Scan for the cell matching the given text and deliver its [X, Y] coordinate at center. 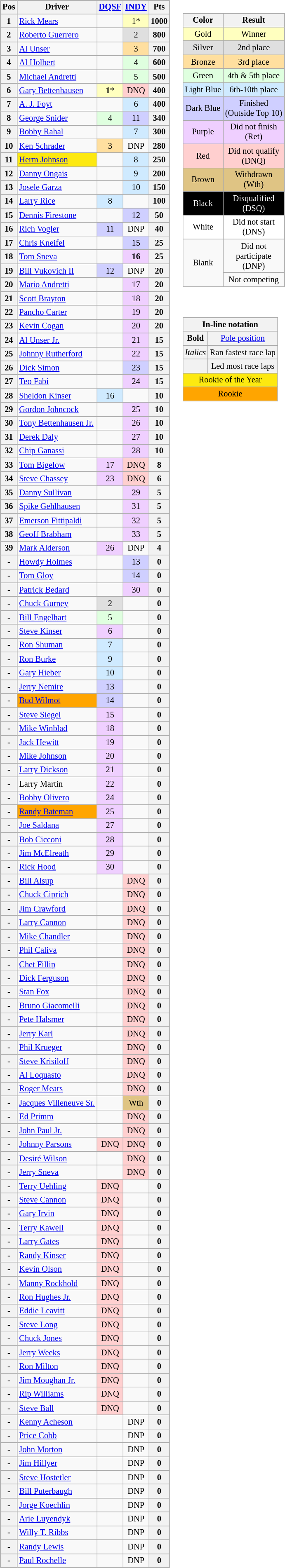
Mike Johnson [57, 756]
Geoff Brabham [57, 534]
Bill Vukovich II [57, 271]
Pos [9, 7]
Teo Fabi [57, 382]
Italics [195, 352]
Brown [203, 180]
Bold [195, 338]
Jacques Villeneuve Sr. [57, 1103]
Jerry Karl [57, 1034]
Bill Alsup [57, 881]
Chuck Gurney [57, 604]
Wth [136, 1103]
In-line notation Bold Pole position Italics Ran fastest race lap Led most race laps Rookie of the Year Rookie [233, 354]
Did not qualify(DNQ) [254, 156]
600 [159, 63]
Steve Krisiloff [57, 1062]
Larry Rice [57, 202]
Chuck Ciprich [57, 895]
100 [159, 202]
Tom Bigelow [57, 465]
John Morton [57, 1450]
Dennis Firestone [57, 215]
Blank [203, 263]
Gary Hieber [57, 673]
Dark Blue [203, 108]
Spike Gehlhausen [57, 506]
Rich Vogler [57, 229]
Al Loquasto [57, 1075]
Stan Fox [57, 992]
Bill Engelhart [57, 618]
Michael Andretti [57, 77]
Phil Caliva [57, 950]
500 [159, 77]
1 [9, 21]
38 [9, 534]
Ken Schrader [57, 146]
Steve Hostetler [57, 1477]
Bud Wilmot [57, 701]
Larry Dickson [57, 770]
Gordon Johncock [57, 410]
1000 [159, 21]
Price Cobb [57, 1436]
Chris Kneifel [57, 243]
Pancho Carter [57, 312]
John Paul Jr. [57, 1131]
Tom Gloy [57, 576]
Finished(Outside Top 10) [254, 108]
Al Unser Jr. [57, 340]
Bobby Rahal [57, 132]
50 [159, 215]
Green [203, 76]
Johnny Parsons [57, 1144]
Larry Gates [57, 1242]
Tony Bettenhausen Jr. [57, 423]
Purple [203, 132]
White [203, 227]
39 [9, 548]
Jim Hillyer [57, 1464]
Disqualified(DSQ) [254, 204]
Randy Kinser [57, 1256]
700 [159, 49]
Al Holbert [57, 63]
Johnny Rutherford [57, 354]
Jim Crawford [57, 909]
Mario Andretti [57, 285]
Jim Moughan Jr. [57, 1380]
Larry Cannon [57, 923]
6th-10th place [254, 89]
800 [159, 35]
Rick Hood [57, 867]
Color [203, 20]
Gary Irvin [57, 1214]
Terry Uehling [57, 1186]
Dick Ferguson [57, 978]
Randy Bateman [57, 812]
Bronze [203, 62]
Terry Kawell [57, 1228]
Winner [254, 34]
Red [203, 156]
Kevin Cogan [57, 326]
Rip Williams [57, 1394]
Result [254, 20]
Jerry Nemire [57, 687]
2nd place [254, 48]
Eddie Leavitt [57, 1311]
Bobby Olivero [57, 798]
Bruno Giacomelli [57, 1006]
Steve Kinser [57, 631]
Ron Milton [57, 1366]
Withdrawn(Wth) [254, 180]
Arie Luyendyk [57, 1519]
Randy Lewis [57, 1547]
Light Blue [203, 89]
Silver [203, 48]
Jim McElreath [57, 853]
Gold [203, 34]
Did not finish(Ret) [254, 132]
Josele Garza [57, 188]
36 [9, 506]
Roberto Guerrero [57, 35]
Derek Daly [57, 437]
Ran fastest race lap [243, 352]
Led most race laps [243, 366]
In-line notation [230, 325]
Joe Saldana [57, 825]
INDY [136, 7]
Jerry Weeks [57, 1352]
Ron Shuman [57, 645]
3rd place [254, 62]
Al Unser [57, 49]
250 [159, 160]
Ron Hughes Jr. [57, 1297]
Steve Chassey [57, 479]
34 [9, 479]
150 [159, 188]
200 [159, 174]
Pts [159, 7]
Tom Sneva [57, 257]
Chuck Jones [57, 1339]
Ed Primm [57, 1117]
Howdy Holmes [57, 562]
Rick Mears [57, 21]
Gary Bettenhausen [57, 91]
Patrick Bedard [57, 590]
Larry Martin [57, 784]
Paul Rochelle [57, 1561]
Danny Ongais [57, 174]
Steve Long [57, 1325]
A. J. Foyt [57, 104]
DQSF [110, 7]
Ron Burke [57, 659]
Jorge Koechlin [57, 1505]
Steve Siegel [57, 715]
280 [159, 146]
35 [9, 493]
Rookie [230, 394]
Not competing [254, 280]
Jack Hewitt [57, 742]
Kenny Acheson [57, 1422]
Emerson Fittipaldi [57, 520]
Roger Mears [57, 1089]
Pole position [243, 338]
Black [203, 204]
Manny Rockhold [57, 1283]
40 [159, 229]
Steve Ball [57, 1408]
4th & 5th place [254, 76]
Mike Chandler [57, 937]
Mark Alderson [57, 548]
Willy T. Ribbs [57, 1533]
Jerry Sneva [57, 1172]
Pete Halsmer [57, 1020]
Herm Johnson [57, 160]
37 [9, 520]
340 [159, 118]
Did notparticipate(DNP) [254, 256]
Phil Krueger [57, 1048]
Did not start(DNS) [254, 227]
Driver [57, 7]
300 [159, 132]
Bill Puterbaugh [57, 1491]
Bob Cicconi [57, 839]
Desiré Wilson [57, 1158]
Chet Fillip [57, 964]
Rookie of the Year [230, 380]
Chip Ganassi [57, 451]
Dick Simon [57, 368]
Sheldon Kinser [57, 396]
George Snider [57, 118]
Danny Sullivan [57, 493]
Kevin Olson [57, 1269]
Scott Brayton [57, 298]
Mike Winblad [57, 729]
Steve Cannon [57, 1200]
